From the cell containing the given text, extract its center point as (X, Y) coordinate. 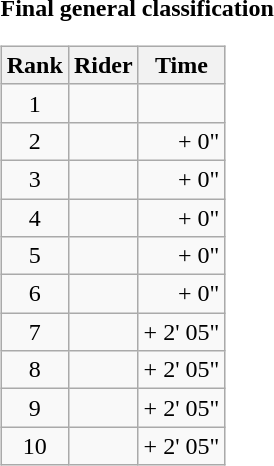
9 (34, 408)
Rider (103, 65)
1 (34, 103)
3 (34, 179)
4 (34, 217)
8 (34, 370)
Time (182, 65)
Rank (34, 65)
2 (34, 141)
10 (34, 446)
7 (34, 332)
5 (34, 256)
6 (34, 294)
